Return the (x, y) coordinate for the center point of the cell that contains the specified text.  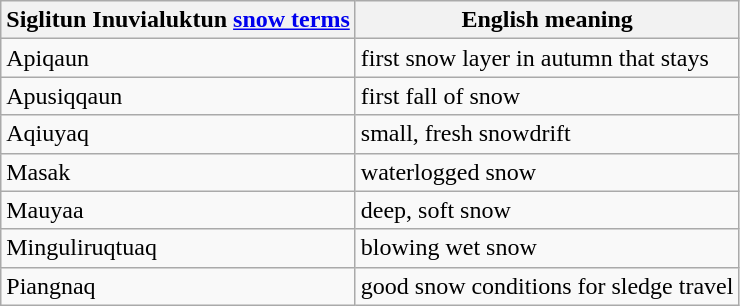
English meaning (547, 20)
Apiqaun (178, 58)
first fall of snow (547, 96)
first snow layer in autumn that stays (547, 58)
Masak (178, 172)
deep, soft snow (547, 210)
Piangnaq (178, 286)
Aqiuyaq (178, 134)
small, fresh snowdrift (547, 134)
waterlogged snow (547, 172)
Apusiqqaun (178, 96)
good snow conditions for sledge travel (547, 286)
Mauyaa (178, 210)
Siglitun Inuvialuktun snow terms (178, 20)
Minguliruqtuaq (178, 248)
blowing wet snow (547, 248)
